Locate the cell with the specified text and output its (x, y) center coordinate. 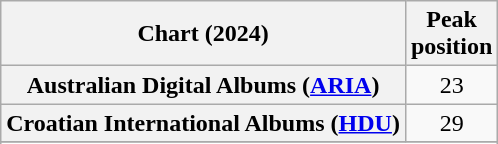
Chart (2024) (204, 34)
Australian Digital Albums (ARIA) (204, 85)
Croatian International Albums (HDU) (204, 123)
29 (451, 123)
Peakposition (451, 34)
23 (451, 85)
